Search for the cell housing the specified text and yield its [x, y] center coordinate. 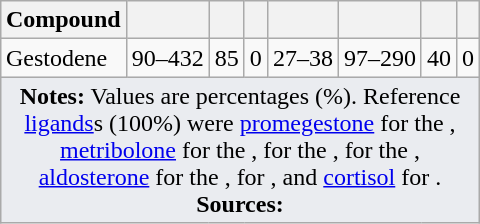
40 [438, 58]
27–38 [302, 58]
90–432 [168, 58]
85 [226, 58]
Gestodene [63, 58]
97–290 [380, 58]
Compound [63, 20]
